For the text-containing cell, return its midpoint in [x, y] coordinate format. 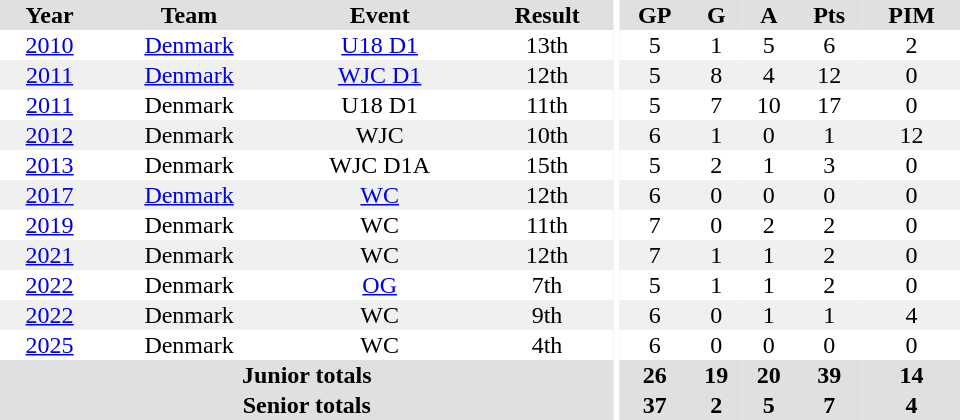
GP [654, 15]
13th [548, 45]
39 [829, 375]
10th [548, 135]
4th [548, 345]
2017 [50, 195]
Junior totals [307, 375]
PIM [912, 15]
26 [654, 375]
2010 [50, 45]
Event [380, 15]
WJC D1 [380, 75]
10 [770, 105]
8 [716, 75]
7th [548, 285]
Team [189, 15]
2019 [50, 225]
G [716, 15]
2012 [50, 135]
Senior totals [307, 405]
17 [829, 105]
Result [548, 15]
9th [548, 315]
OG [380, 285]
2021 [50, 255]
19 [716, 375]
15th [548, 165]
WJC [380, 135]
Pts [829, 15]
Year [50, 15]
2025 [50, 345]
37 [654, 405]
14 [912, 375]
WJC D1A [380, 165]
3 [829, 165]
A [770, 15]
2013 [50, 165]
20 [770, 375]
